Return [x, y] of the center of cell containing provided text 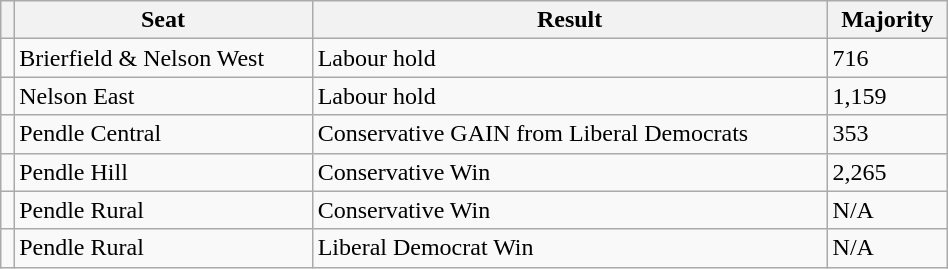
2,265 [887, 172]
Result [570, 20]
Pendle Hill [163, 172]
Nelson East [163, 96]
Conservative GAIN from Liberal Democrats [570, 134]
716 [887, 58]
1,159 [887, 96]
Brierfield & Nelson West [163, 58]
Pendle Central [163, 134]
Majority [887, 20]
Liberal Democrat Win [570, 248]
353 [887, 134]
Seat [163, 20]
